From the cell containing the given text, extract its center point as (x, y) coordinate. 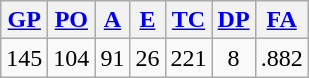
26 (148, 58)
145 (24, 58)
FA (282, 20)
GP (24, 20)
91 (112, 58)
E (148, 20)
221 (188, 58)
DP (234, 20)
104 (72, 58)
PO (72, 20)
A (112, 20)
.882 (282, 58)
TC (188, 20)
8 (234, 58)
